For the text-containing cell, return its midpoint in (X, Y) coordinate format. 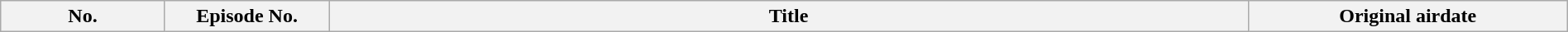
Episode No. (246, 16)
Original airdate (1408, 16)
No. (83, 16)
Title (789, 16)
